Locate the cell with the specified text and output its (X, Y) center coordinate. 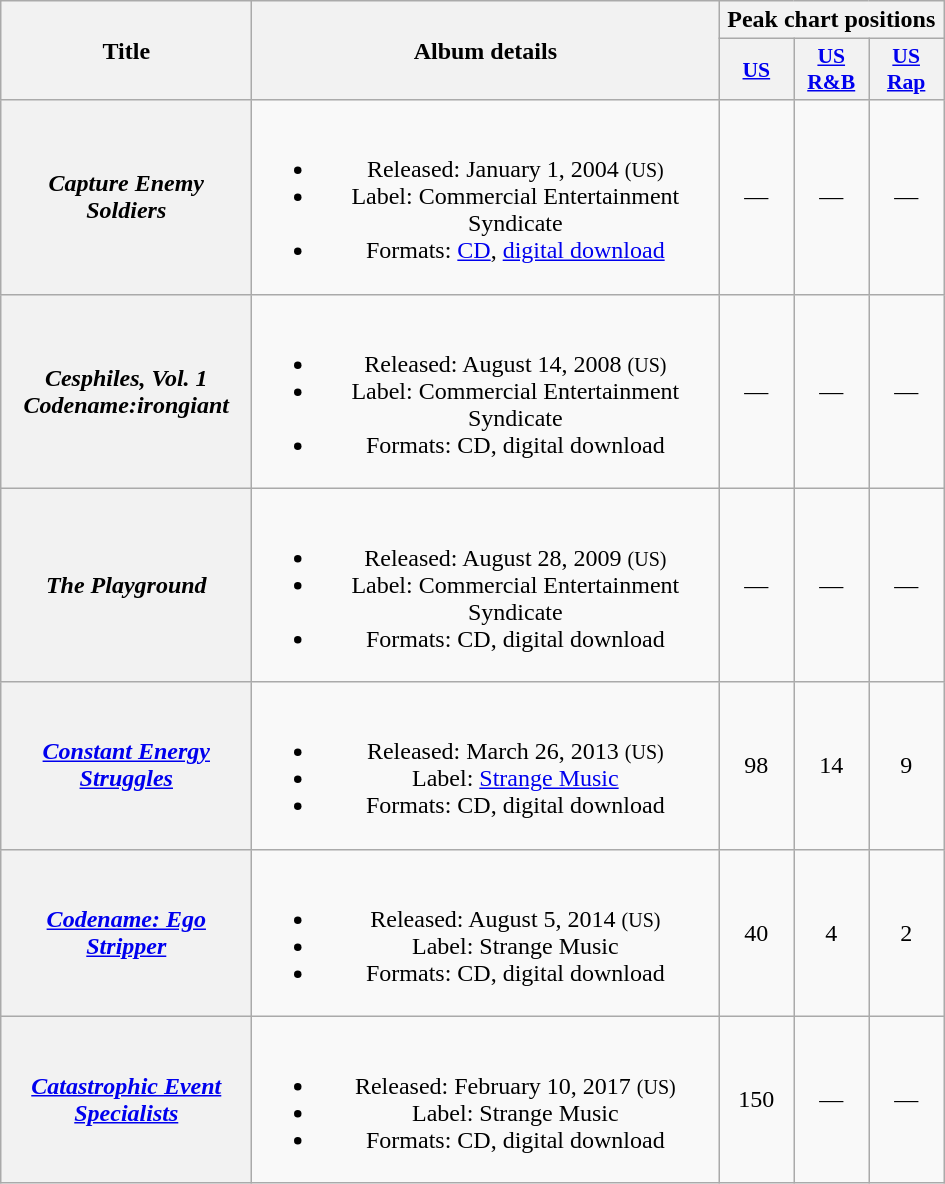
US (756, 70)
150 (756, 1100)
98 (756, 766)
Album details (486, 50)
Cesphiles, Vol. 1 Codename:irongiant (126, 391)
Title (126, 50)
Codename: Ego Stripper (126, 932)
9 (906, 766)
USRap (906, 70)
40 (756, 932)
Peak chart positions (832, 20)
Released: August 5, 2014 (US)Label: Strange MusicFormats: CD, digital download (486, 932)
The Playground (126, 585)
Released: August 14, 2008 (US)Label: Commercial Entertainment SyndicateFormats: CD, digital download (486, 391)
Released: February 10, 2017 (US)Label: Strange MusicFormats: CD, digital download (486, 1100)
US R&B (832, 70)
Capture Enemy Soldiers (126, 197)
Constant Energy Struggles (126, 766)
Catastrophic Event Specialists (126, 1100)
Released: January 1, 2004 (US)Label: Commercial Entertainment SyndicateFormats: CD, digital download (486, 197)
4 (832, 932)
Released: March 26, 2013 (US)Label: Strange MusicFormats: CD, digital download (486, 766)
14 (832, 766)
Released: August 28, 2009 (US)Label: Commercial Entertainment SyndicateFormats: CD, digital download (486, 585)
2 (906, 932)
